Return the [X, Y] coordinate for the center point of the cell that contains the specified text.  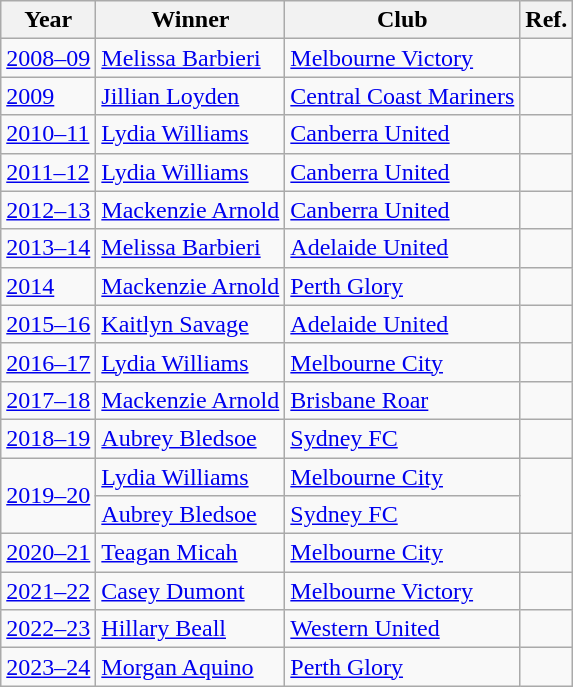
2023–24 [48, 667]
2008–09 [48, 58]
Western United [402, 629]
Jillian Loyden [190, 96]
2019–20 [48, 496]
2022–23 [48, 629]
2010–11 [48, 134]
2009 [48, 96]
2021–22 [48, 591]
Year [48, 20]
Central Coast Mariners [402, 96]
Kaitlyn Savage [190, 324]
2016–17 [48, 362]
Teagan Micah [190, 553]
Morgan Aquino [190, 667]
2012–13 [48, 210]
Winner [190, 20]
2020–21 [48, 553]
Club [402, 20]
2014 [48, 286]
Brisbane Roar [402, 400]
2011–12 [48, 172]
2015–16 [48, 324]
2017–18 [48, 400]
2018–19 [48, 438]
2013–14 [48, 248]
Casey Dumont [190, 591]
Ref. [546, 20]
Hillary Beall [190, 629]
